Identify which cell holds the provided text, then report its (x, y) central coordinate. 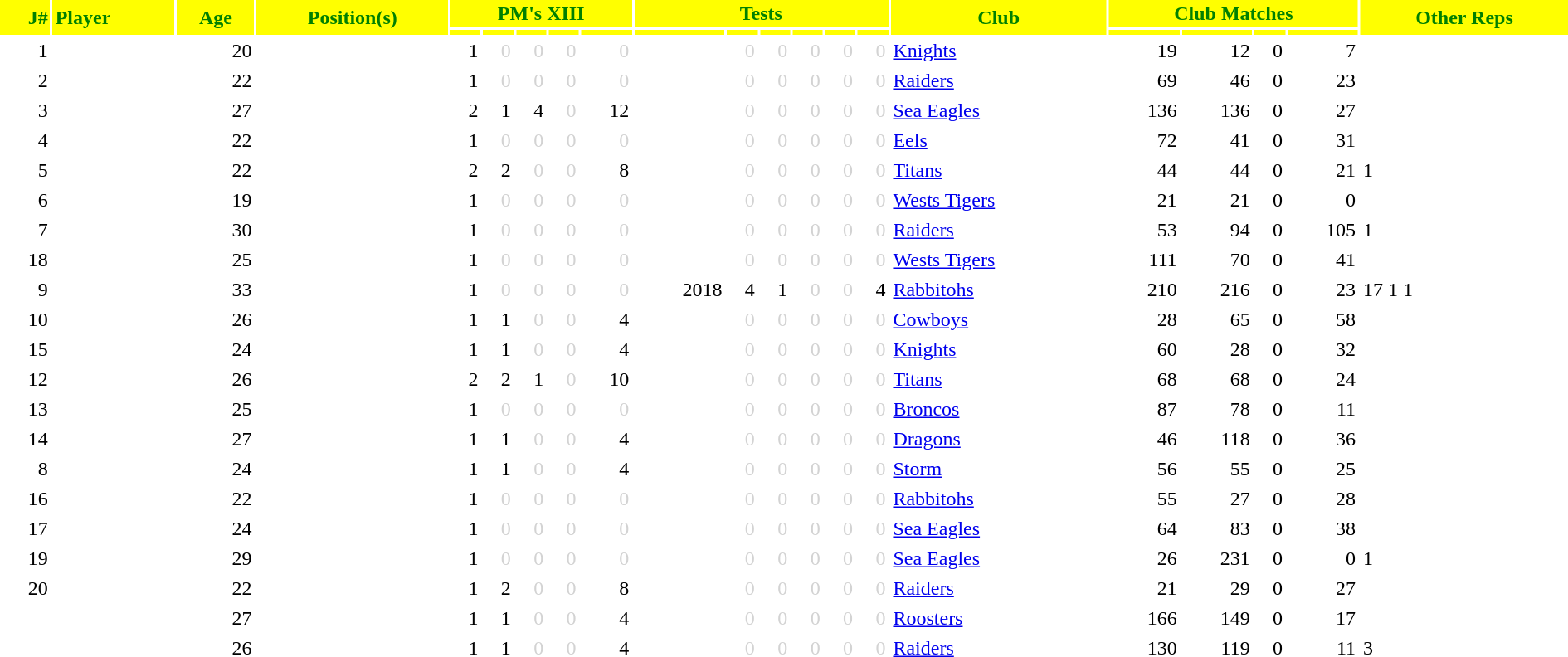
56 (1145, 470)
11 (1322, 410)
18 (25, 260)
Cowboys (998, 320)
Roosters (998, 619)
6 (25, 201)
166 (1145, 619)
J# (25, 17)
58 (1322, 320)
13 (25, 410)
94 (1218, 231)
Other Reps (1464, 17)
2018 (679, 290)
53 (1145, 231)
9 (25, 290)
Broncos (998, 410)
78 (1218, 410)
PM's XIII (541, 13)
3 (25, 111)
30 (216, 231)
31 (1322, 141)
210 (1145, 290)
Tests (761, 13)
14 (25, 440)
70 (1218, 260)
Position(s) (352, 17)
Club (998, 17)
105 (1322, 231)
16 (25, 499)
118 (1218, 440)
149 (1218, 619)
64 (1145, 529)
Storm (998, 470)
60 (1145, 350)
Dragons (998, 440)
Eels (998, 141)
87 (1145, 410)
216 (1218, 290)
Player (114, 17)
231 (1218, 559)
65 (1218, 320)
17 1 1 (1464, 290)
32 (1322, 350)
69 (1145, 81)
72 (1145, 141)
Club Matches (1234, 13)
15 (25, 350)
111 (1145, 260)
83 (1218, 529)
Age (216, 17)
5 (25, 171)
38 (1322, 529)
36 (1322, 440)
33 (216, 290)
